Determine the [x, y] coordinate at the center of the cell enclosing the given text.  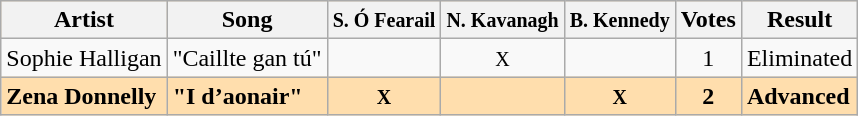
Result [799, 20]
Votes [708, 20]
2 [708, 96]
N. Kavanagh [502, 20]
S. Ó Fearail [384, 20]
"I d’aonair" [247, 96]
Sophie Halligan [84, 58]
Artist [84, 20]
Song [247, 20]
Zena Donnelly [84, 96]
Advanced [799, 96]
B. Kennedy [620, 20]
Eliminated [799, 58]
1 [708, 58]
"Caillte gan tú" [247, 58]
